Locate the cell with the specified text and output its [x, y] center coordinate. 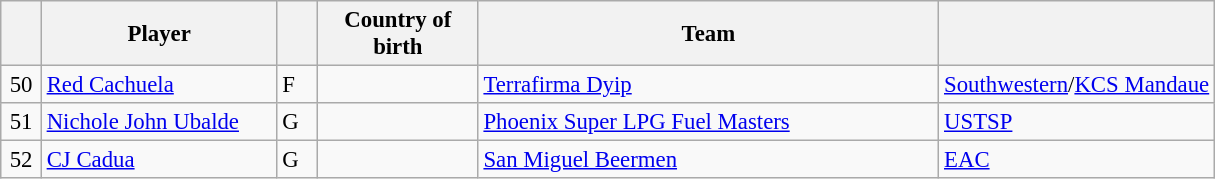
52 [22, 160]
Terrafirma Dyip [708, 85]
CJ Cadua [159, 160]
Southwestern/KCS Mandaue [1077, 85]
Country of birth [398, 34]
Player [159, 34]
F [298, 85]
50 [22, 85]
San Miguel Beermen [708, 160]
Nichole John Ubalde [159, 122]
EAC [1077, 160]
Red Cachuela [159, 85]
Team [708, 34]
51 [22, 122]
Phoenix Super LPG Fuel Masters [708, 122]
USTSP [1077, 122]
